Capture the cell that displays the provided text and extract its (x, y) central coordinate. 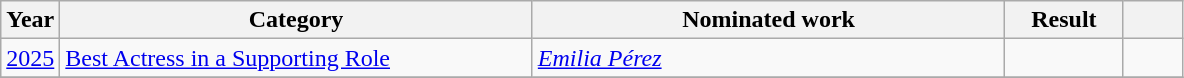
Year (30, 20)
Best Actress in a Supporting Role (296, 58)
Category (296, 20)
Emilia Pérez (768, 58)
2025 (30, 58)
Nominated work (768, 20)
Result (1064, 20)
